Scan for the cell matching the given text and deliver its [x, y] coordinate at center. 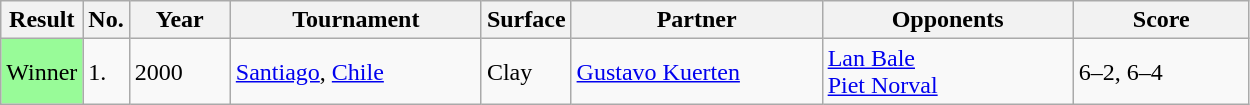
Lan Bale Piet Norval [948, 72]
Gustavo Kuerten [696, 72]
Year [180, 20]
No. [106, 20]
Partner [696, 20]
Opponents [948, 20]
Surface [526, 20]
Santiago, Chile [356, 72]
1. [106, 72]
2000 [180, 72]
Clay [526, 72]
Winner [42, 72]
Score [1161, 20]
6–2, 6–4 [1161, 72]
Tournament [356, 20]
Result [42, 20]
